From the cell containing the given text, extract its center point as (X, Y) coordinate. 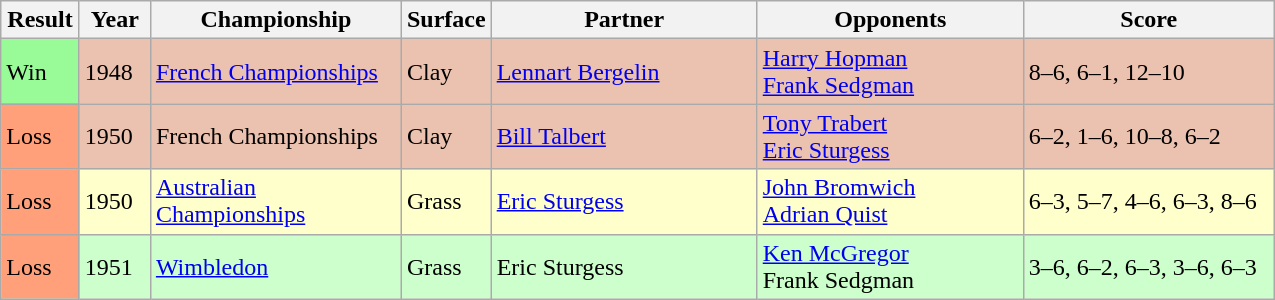
Bill Talbert (624, 136)
Lennart Bergelin (624, 72)
Win (40, 72)
Partner (624, 20)
Wimbledon (276, 266)
Ken McGregor Frank Sedgman (890, 266)
Championship (276, 20)
3–6, 6–2, 6–3, 3–6, 6–3 (1148, 266)
Australian Championships (276, 202)
Surface (446, 20)
Opponents (890, 20)
6–3, 5–7, 4–6, 6–3, 8–6 (1148, 202)
Tony Trabert Eric Sturgess (890, 136)
1951 (114, 266)
1948 (114, 72)
John Bromwich Adrian Quist (890, 202)
Harry Hopman Frank Sedgman (890, 72)
6–2, 1–6, 10–8, 6–2 (1148, 136)
Year (114, 20)
Score (1148, 20)
8–6, 6–1, 12–10 (1148, 72)
Result (40, 20)
